Determine the [X, Y] coordinate at the center of the cell enclosing the given text.  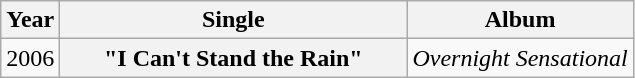
Year [30, 20]
"I Can't Stand the Rain" [234, 58]
Album [520, 20]
Overnight Sensational [520, 58]
2006 [30, 58]
Single [234, 20]
